Return (X, Y) of the center of cell containing provided text 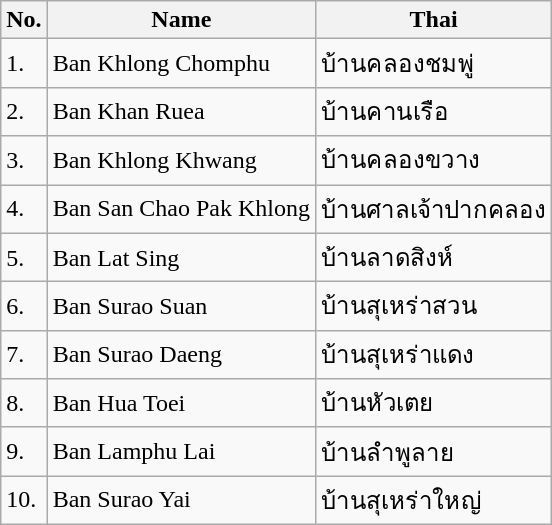
Ban Lamphu Lai (181, 452)
10. (24, 500)
Ban Khlong Khwang (181, 160)
Ban Surao Daeng (181, 354)
Name (181, 20)
Ban Hua Toei (181, 404)
1. (24, 64)
Ban Surao Suan (181, 306)
4. (24, 208)
บ้านสุเหร่าสวน (434, 306)
บ้านลาดสิงห์ (434, 258)
บ้านคานเรือ (434, 112)
บ้านสุเหร่าใหญ่ (434, 500)
2. (24, 112)
บ้านลำพูลาย (434, 452)
No. (24, 20)
Ban Surao Yai (181, 500)
7. (24, 354)
Ban Khan Ruea (181, 112)
Thai (434, 20)
บ้านคลองขวาง (434, 160)
3. (24, 160)
บ้านคลองชมพู่ (434, 64)
Ban Khlong Chomphu (181, 64)
6. (24, 306)
8. (24, 404)
บ้านสุเหร่าแดง (434, 354)
5. (24, 258)
9. (24, 452)
Ban San Chao Pak Khlong (181, 208)
บ้านหัวเตย (434, 404)
Ban Lat Sing (181, 258)
บ้านศาลเจ้าปากคลอง (434, 208)
